Return the [X, Y] coordinate for the center point of the cell that contains the specified text.  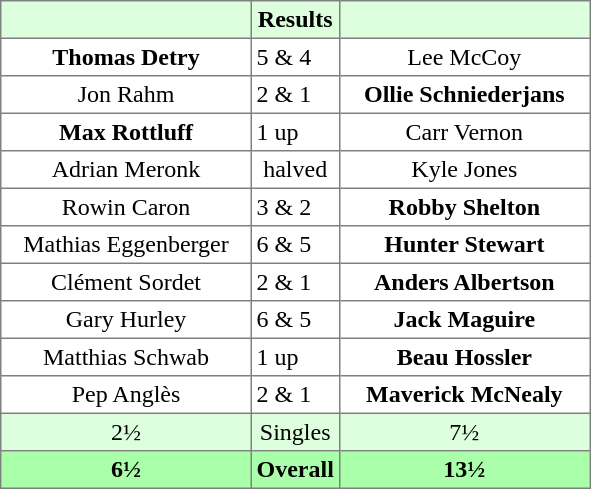
Jon Rahm [126, 95]
6½ [126, 470]
halved [295, 170]
Lee McCoy [464, 57]
5 & 4 [295, 57]
2½ [126, 432]
Gary Hurley [126, 320]
13½ [464, 470]
Beau Hossler [464, 357]
Adrian Meronk [126, 170]
Matthias Schwab [126, 357]
Clément Sordet [126, 282]
Anders Albertson [464, 282]
Jack Maguire [464, 320]
7½ [464, 432]
Mathias Eggenberger [126, 245]
Results [295, 20]
Kyle Jones [464, 170]
Max Rottluff [126, 132]
Hunter Stewart [464, 245]
Thomas Detry [126, 57]
3 & 2 [295, 207]
Robby Shelton [464, 207]
Carr Vernon [464, 132]
Pep Anglès [126, 395]
Rowin Caron [126, 207]
Singles [295, 432]
Maverick McNealy [464, 395]
Ollie Schniederjans [464, 95]
Overall [295, 470]
